Search for the cell housing the specified text and yield its [X, Y] center coordinate. 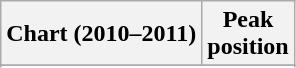
Peakposition [248, 34]
Chart (2010–2011) [102, 34]
